From the cell containing the given text, extract its center point as [x, y] coordinate. 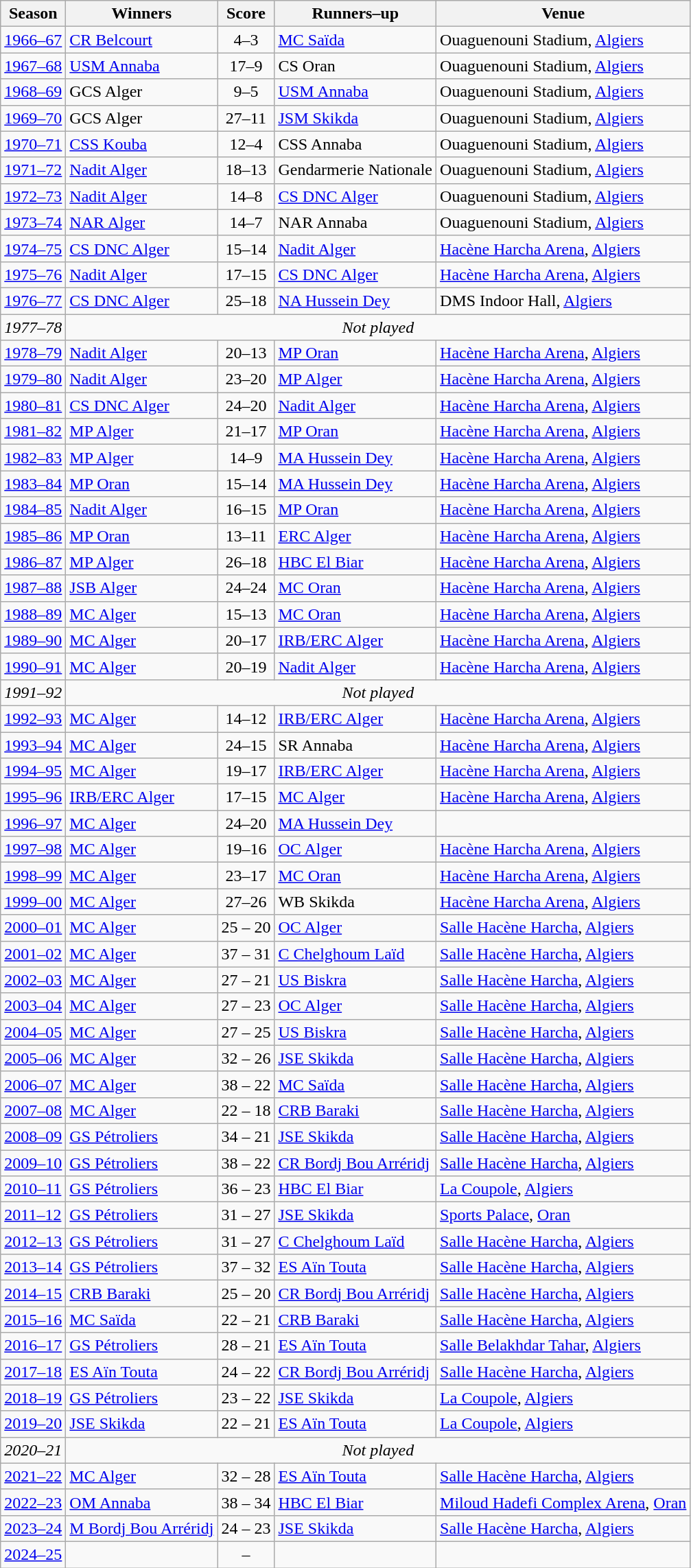
20–13 [246, 353]
1968–69 [33, 92]
25–18 [246, 301]
2001–02 [33, 954]
Sports Palace, Oran [563, 1215]
2004–05 [33, 1032]
M Bordj Bou Arréridj [141, 1528]
2016–17 [33, 1346]
27 – 21 [246, 980]
18–13 [246, 170]
– [246, 1554]
14–12 [246, 718]
2006–07 [33, 1084]
27–26 [246, 902]
16–15 [246, 510]
1995–96 [33, 797]
37 – 31 [246, 954]
Score [246, 14]
2019–20 [33, 1424]
24 – 23 [246, 1528]
2024–25 [33, 1554]
24–24 [246, 588]
1978–79 [33, 353]
Season [33, 14]
ERC Alger [355, 536]
23–17 [246, 876]
1977–78 [33, 327]
1987–88 [33, 588]
JSM Skikda [355, 118]
JSB Alger [141, 588]
CSS Kouba [141, 144]
2010–11 [33, 1189]
2002–03 [33, 980]
1993–94 [33, 745]
1972–73 [33, 196]
2007–08 [33, 1110]
1985–86 [33, 536]
4–3 [246, 40]
1974–75 [33, 248]
17–9 [246, 66]
1967–68 [33, 66]
2008–09 [33, 1136]
19–17 [246, 771]
NAR Annaba [355, 222]
DMS Indoor Hall, Algiers [563, 301]
Runners–up [355, 14]
Salle Belakhdar Tahar, Algiers [563, 1346]
1971–72 [33, 170]
14–9 [246, 458]
1980–81 [33, 406]
1982–83 [33, 458]
2013–14 [33, 1267]
1969–70 [33, 118]
34 – 21 [246, 1136]
2000–01 [33, 928]
20–19 [246, 666]
20–17 [246, 640]
2014–15 [33, 1294]
14–7 [246, 222]
CS Oran [355, 66]
1999–00 [33, 902]
13–11 [246, 536]
1966–67 [33, 40]
1979–80 [33, 379]
21–17 [246, 432]
24 – 22 [246, 1372]
Gendarmerie Nationale [355, 170]
Winners [141, 14]
22 – 18 [246, 1110]
WB Skikda [355, 902]
CR Belcourt [141, 40]
1970–71 [33, 144]
2009–10 [33, 1163]
Miloud Hadefi Complex Arena, Oran [563, 1502]
1984–85 [33, 510]
SR Annaba [355, 745]
23 – 22 [246, 1398]
NAR Alger [141, 222]
2012–13 [33, 1241]
2023–24 [33, 1528]
1981–82 [33, 432]
14–8 [246, 196]
OM Annaba [141, 1502]
2015–16 [33, 1320]
Venue [563, 14]
23–20 [246, 379]
1973–74 [33, 222]
1998–99 [33, 876]
1986–87 [33, 562]
1975–76 [33, 274]
2011–12 [33, 1215]
19–16 [246, 850]
36 – 23 [246, 1189]
2021–22 [33, 1476]
26–18 [246, 562]
38 – 34 [246, 1502]
32 – 28 [246, 1476]
37 – 32 [246, 1267]
2005–06 [33, 1058]
1976–77 [33, 301]
1988–89 [33, 614]
1990–91 [33, 666]
1989–90 [33, 640]
1994–95 [33, 771]
1997–98 [33, 850]
2020–21 [33, 1450]
15–13 [246, 614]
2017–18 [33, 1372]
28 – 21 [246, 1346]
27–11 [246, 118]
2018–19 [33, 1398]
27 – 23 [246, 1006]
2022–23 [33, 1502]
1983–84 [33, 484]
27 – 25 [246, 1032]
2003–04 [33, 1006]
32 – 26 [246, 1058]
1992–93 [33, 718]
NA Hussein Dey [355, 301]
1996–97 [33, 823]
12–4 [246, 144]
24–15 [246, 745]
1991–92 [33, 692]
9–5 [246, 92]
CSS Annaba [355, 144]
